Identify which cell holds the provided text, then report its [x, y] central coordinate. 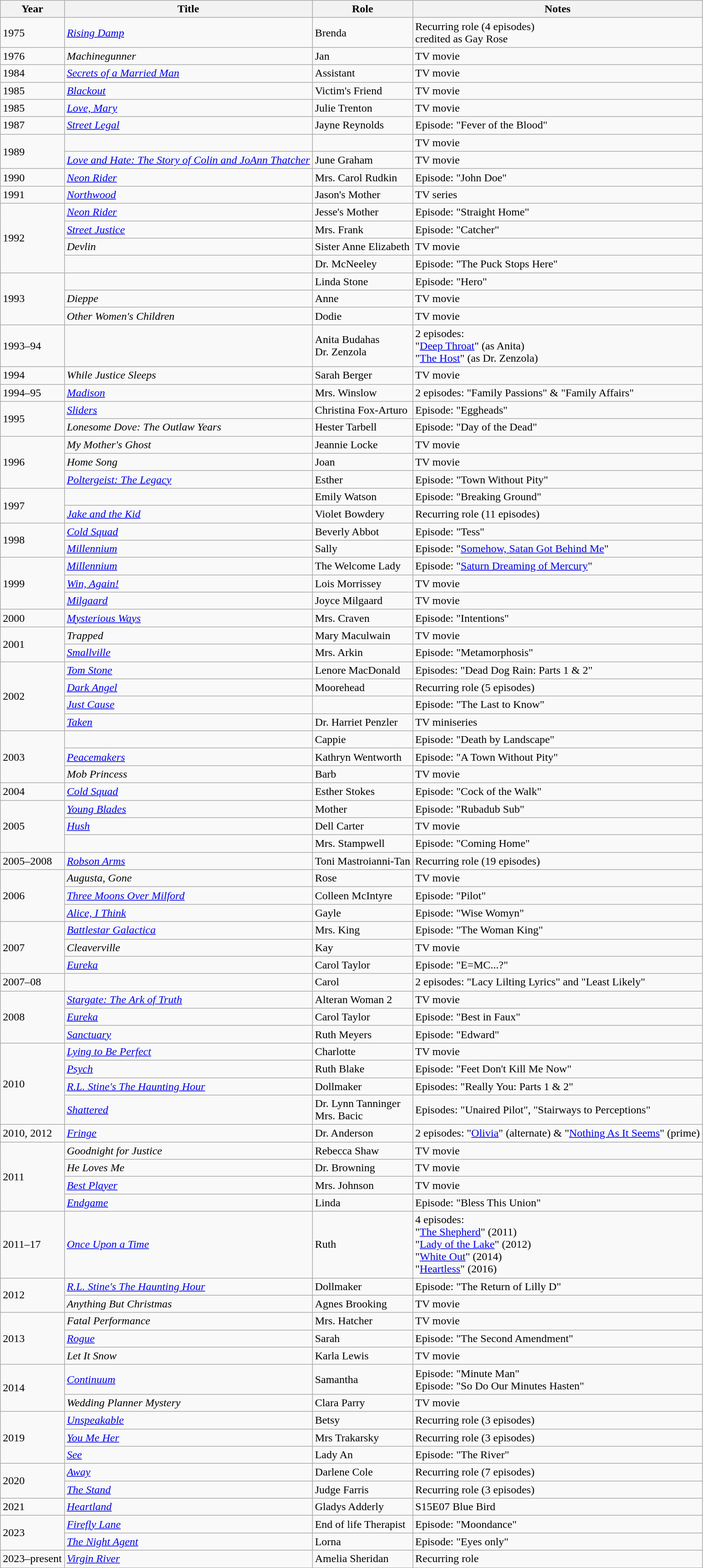
Devlin [188, 247]
Goodnight for Justice [188, 1151]
Cappie [362, 739]
Judge Farris [362, 1490]
1994–95 [32, 393]
Northwood [188, 195]
Ruth [362, 1245]
Episode: "The Puck Stops Here" [557, 264]
Recurring role (7 episodes) [557, 1472]
Amelia Sheridan [362, 1559]
Dr. Browning [362, 1168]
Other Women's Children [188, 316]
Tom Stone [188, 670]
1987 [32, 125]
Street Legal [188, 125]
Love, Mary [188, 108]
Episode: "A Town Without Pity" [557, 757]
See [188, 1455]
Samantha [362, 1379]
Win, Again! [188, 584]
Mrs. Winslow [362, 393]
Poltergeist: The Legacy [188, 479]
Episode: "Breaking Ground" [557, 497]
Stargate: The Ark of Truth [188, 999]
Year [32, 9]
Betsy [362, 1420]
June Graham [362, 160]
Esther [362, 479]
Dr. McNeeley [362, 264]
Episode: "The Return of Lilly D" [557, 1286]
Toni Mastroianni-Tan [362, 861]
1990 [32, 177]
Mary Maculwain [362, 635]
Dr. Harriet Penzler [362, 722]
1984 [32, 73]
1997 [32, 505]
Christina Fox-Arturo [362, 410]
Smallville [188, 653]
Cleaverville [188, 948]
Episode: "Straight Home" [557, 212]
Episode: "Pilot" [557, 896]
Sliders [188, 410]
Moorehead [362, 687]
Fatal Performance [188, 1321]
Unspeakable [188, 1420]
2023–present [32, 1559]
Violet Bowdery [362, 514]
TV series [557, 195]
Dell Carter [362, 826]
Heartland [188, 1507]
Lenore MacDonald [362, 670]
End of life Therapist [362, 1524]
Away [188, 1472]
2010, 2012 [32, 1133]
Just Cause [188, 705]
Taken [188, 722]
Rising Damp [188, 33]
Rose [362, 878]
Dodie [362, 316]
1975 [32, 33]
Jesse's Mother [362, 212]
Joyce Milgaard [362, 601]
Anita BudahasDr. Zenzola [362, 346]
Victim's Friend [362, 91]
2002 [32, 696]
Notes [557, 9]
Best Player [188, 1185]
Recurring role (11 episodes) [557, 514]
2019 [32, 1437]
2011 [32, 1177]
Jason's Mother [362, 195]
Agnes Brooking [362, 1304]
Episode: "The Second Amendment" [557, 1338]
Hush [188, 826]
2007–08 [32, 982]
Recurring role (19 episodes) [557, 861]
The Welcome Lady [362, 566]
Mysterious Ways [188, 618]
Karla Lewis [362, 1356]
2005 [32, 826]
Episode: "Eyes only" [557, 1542]
Episode: "Intentions" [557, 618]
Episode: "The River" [557, 1455]
Psych [188, 1069]
Alice, I Think [188, 913]
Mrs. Hatcher [362, 1321]
Jake and the Kid [188, 514]
Rogue [188, 1338]
Ruth Blake [362, 1069]
The Stand [188, 1490]
2006 [32, 896]
Charlotte [362, 1051]
Clara Parry [362, 1403]
Lady An [362, 1455]
Episode: "Hero" [557, 282]
2 episodes: "Lacy Lilting Lyrics" and "Least Likely" [557, 982]
Lonesome Dove: The Outlaw Years [188, 427]
Esther Stokes [362, 791]
Peacemakers [188, 757]
Episode: "E=MC...?" [557, 965]
1998 [32, 540]
Dieppe [188, 299]
2020 [32, 1481]
Colleen McIntyre [362, 896]
Julie Trenton [362, 108]
2008 [32, 1017]
2023 [32, 1533]
S15E07 Blue Bird [557, 1507]
Beverly Abbot [362, 532]
Three Moons Over Milford [188, 896]
Episode: "Moondance" [557, 1524]
Mob Princess [188, 774]
Battlestar Galactica [188, 930]
2 episodes: "Deep Throat" (as Anita)"The Host" (as Dr. Zenzola) [557, 346]
Barb [362, 774]
Lorna [362, 1542]
Sarah [362, 1338]
1996 [32, 462]
Episode: "Wise Womyn" [557, 913]
Blackout [188, 91]
He Loves Me [188, 1168]
2013 [32, 1338]
The Night Agent [188, 1542]
Episode: "Edward" [557, 1034]
Wedding Planner Mystery [188, 1403]
Episode: "Saturn Dreaming of Mercury" [557, 566]
2004 [32, 791]
Carol [362, 982]
Mrs. Stampwell [362, 844]
1995 [32, 419]
Darlene Cole [362, 1472]
Jan [362, 56]
2 episodes: "Olivia" (alternate) & "Nothing As It Seems" (prime) [557, 1133]
Episodes: "Dead Dog Rain: Parts 1 & 2" [557, 670]
Episode: "Feet Don't Kill Me Now" [557, 1069]
Sarah Berger [362, 375]
Mrs. King [362, 930]
Episode: "Minute Man"Episode: "So Do Our Minutes Hasten" [557, 1379]
2007 [32, 948]
Recurring role (4 episodes)credited as Gay Rose [557, 33]
1989 [32, 151]
While Justice Sleeps [188, 375]
Let It Snow [188, 1356]
2003 [32, 757]
2012 [32, 1295]
2014 [32, 1388]
Episode: "Fever of the Blood" [557, 125]
Lying to Be Perfect [188, 1051]
2000 [32, 618]
Dr. Lynn TanningerMrs. Bacic [362, 1110]
2021 [32, 1507]
Gayle [362, 913]
Linda Stone [362, 282]
Shattered [188, 1110]
Sanctuary [188, 1034]
2001 [32, 644]
Role [362, 9]
Episode: "Bless This Union" [557, 1203]
1976 [32, 56]
Episode: "Day of the Dead" [557, 427]
Emily Watson [362, 497]
Recurring role [557, 1559]
Anne [362, 299]
Continuum [188, 1379]
Trapped [188, 635]
Episode: "Somehow, Satan Got Behind Me" [557, 549]
2010 [32, 1083]
Mrs. Johnson [362, 1185]
Mother [362, 809]
Secrets of a Married Man [188, 73]
Rebecca Shaw [362, 1151]
Once Upon a Time [188, 1245]
Linda [362, 1203]
Mrs Trakarsky [362, 1437]
Joan [362, 462]
Episode: "Town Without Pity" [557, 479]
Episode: "Metamorphosis" [557, 653]
Sally [362, 549]
TV miniseries [557, 722]
Title [188, 9]
Episode: "Death by Landscape" [557, 739]
Love and Hate: The Story of Colin and JoAnn Thatcher [188, 160]
Fringe [188, 1133]
Robson Arms [188, 861]
My Mother's Ghost [188, 445]
Episode: "Rubadub Sub" [557, 809]
Kathryn Wentworth [362, 757]
Assistant [362, 73]
Firefly Lane [188, 1524]
Episodes: "Unaired Pilot", "Stairways to Perceptions" [557, 1110]
Hester Tarbell [362, 427]
Episode: "Tess" [557, 532]
Endgame [188, 1203]
Jayne Reynolds [362, 125]
Street Justice [188, 229]
Episode: "Eggheads" [557, 410]
Episode: "Coming Home" [557, 844]
Brenda [362, 33]
Augusta, Gone [188, 878]
Episode: "The Woman King" [557, 930]
Mrs. Craven [362, 618]
Dr. Anderson [362, 1133]
1994 [32, 375]
4 episodes:"The Shepherd" (2011)"Lady of the Lake" (2012)"White Out" (2014)"Heartless" (2016) [557, 1245]
Gladys Adderly [362, 1507]
Recurring role (5 episodes) [557, 687]
1991 [32, 195]
Mrs. Arkin [362, 653]
You Me Her [188, 1437]
Ruth Meyers [362, 1034]
1992 [32, 238]
Jeannie Locke [362, 445]
Mrs. Frank [362, 229]
Milgaard [188, 601]
Home Song [188, 462]
Machinegunner [188, 56]
2 episodes: "Family Passions" & "Family Affairs" [557, 393]
Episode: "John Doe" [557, 177]
Young Blades [188, 809]
Anything But Christmas [188, 1304]
1993–94 [32, 346]
Episode: "Cock of the Walk" [557, 791]
Episode: "Catcher" [557, 229]
2005–2008 [32, 861]
Episodes: "Really You: Parts 1 & 2" [557, 1086]
Virgin River [188, 1559]
Kay [362, 948]
Alteran Woman 2 [362, 999]
1999 [32, 584]
Sister Anne Elizabeth [362, 247]
1993 [32, 299]
Madison [188, 393]
Lois Morrissey [362, 584]
2011–17 [32, 1245]
Mrs. Carol Rudkin [362, 177]
Episode: "The Last to Know" [557, 705]
Episode: "Best in Faux" [557, 1017]
Dark Angel [188, 687]
